Search for the cell housing the specified text and yield its [x, y] center coordinate. 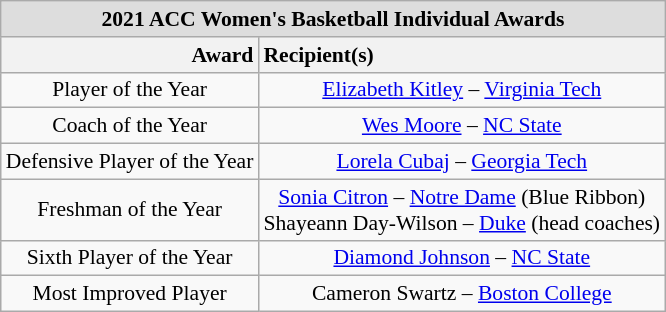
Sixth Player of the Year [130, 258]
2021 ACC Women's Basketball Individual Awards [333, 19]
Wes Moore – NC State [462, 126]
Elizabeth Kitley – Virginia Tech [462, 90]
Recipient(s) [462, 55]
Defensive Player of the Year [130, 162]
Cameron Swartz – Boston College [462, 294]
Award [130, 55]
Most Improved Player [130, 294]
Coach of the Year [130, 126]
Sonia Citron – Notre Dame (Blue Ribbon)Shayeann Day-Wilson – Duke (head coaches) [462, 210]
Player of the Year [130, 90]
Diamond Johnson – NC State [462, 258]
Lorela Cubaj – Georgia Tech [462, 162]
Freshman of the Year [130, 210]
